Identify which cell holds the provided text, then report its (x, y) central coordinate. 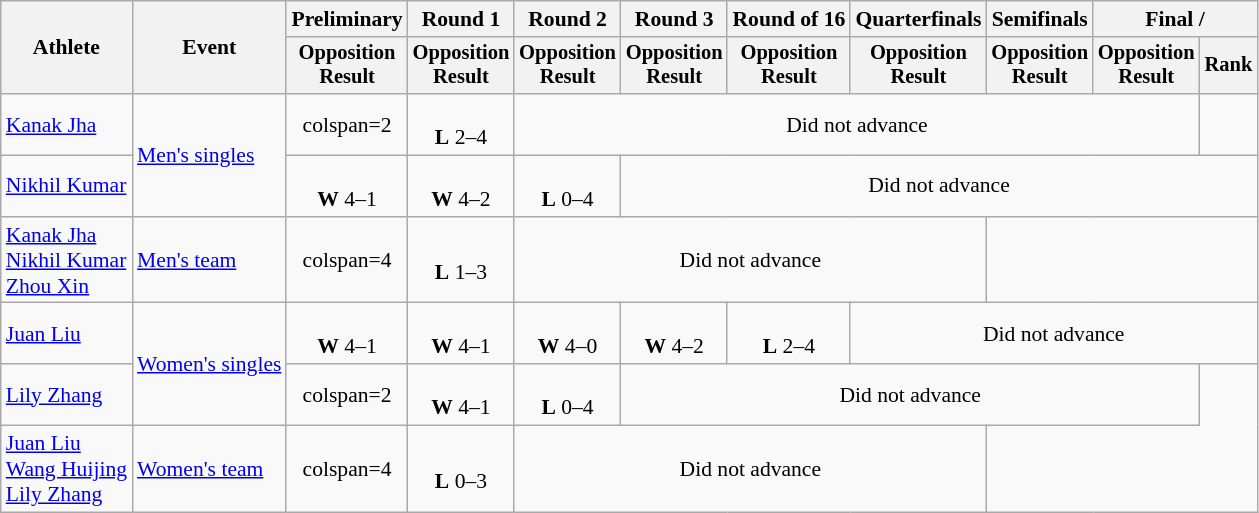
Round 3 (674, 19)
Kanak JhaNikhil KumarZhou Xin (66, 260)
Quarterfinals (918, 19)
Round of 16 (788, 19)
Men's team (209, 260)
Juan Liu (66, 334)
Women's team (209, 470)
Round 2 (568, 19)
Athlete (66, 48)
Semifinals (1040, 19)
Juan LiuWang HuijingLily Zhang (66, 470)
Preliminary (346, 19)
Men's singles (209, 155)
Kanak Jha (66, 124)
Round 1 (462, 19)
W 4–0 (568, 334)
Event (209, 48)
Women's singles (209, 364)
Nikhil Kumar (66, 186)
Final / (1175, 19)
L 1–3 (462, 260)
Lily Zhang (66, 394)
L 0–3 (462, 470)
Rank (1229, 66)
